Capture the cell that displays the provided text and extract its [X, Y] central coordinate. 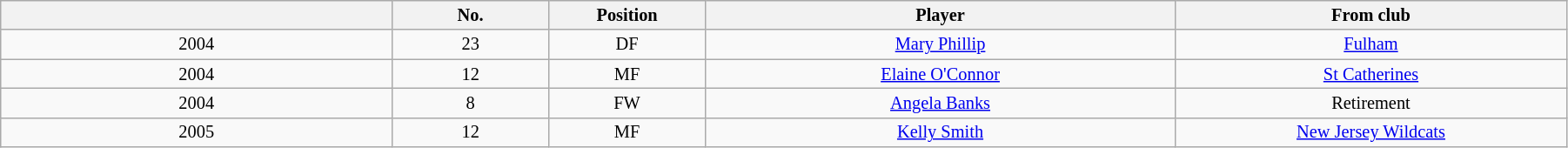
From club [1371, 15]
8 [471, 103]
2005 [197, 132]
23 [471, 44]
St Catherines [1371, 74]
Player [941, 15]
Retirement [1371, 103]
DF [627, 44]
FW [627, 103]
No. [471, 15]
New Jersey Wildcats [1371, 132]
Fulham [1371, 44]
Position [627, 15]
Kelly Smith [941, 132]
Elaine O'Connor [941, 74]
Angela Banks [941, 103]
Mary Phillip [941, 44]
